Provide the [x, y] coordinate of the cell's center where the given text is located.  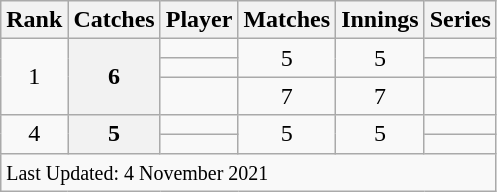
6 [114, 77]
1 [34, 77]
Series [460, 20]
4 [34, 134]
Catches [114, 20]
Rank [34, 20]
Matches [287, 20]
Player [199, 20]
Innings [380, 20]
Last Updated: 4 November 2021 [249, 172]
